Identify which cell holds the provided text, then report its (X, Y) central coordinate. 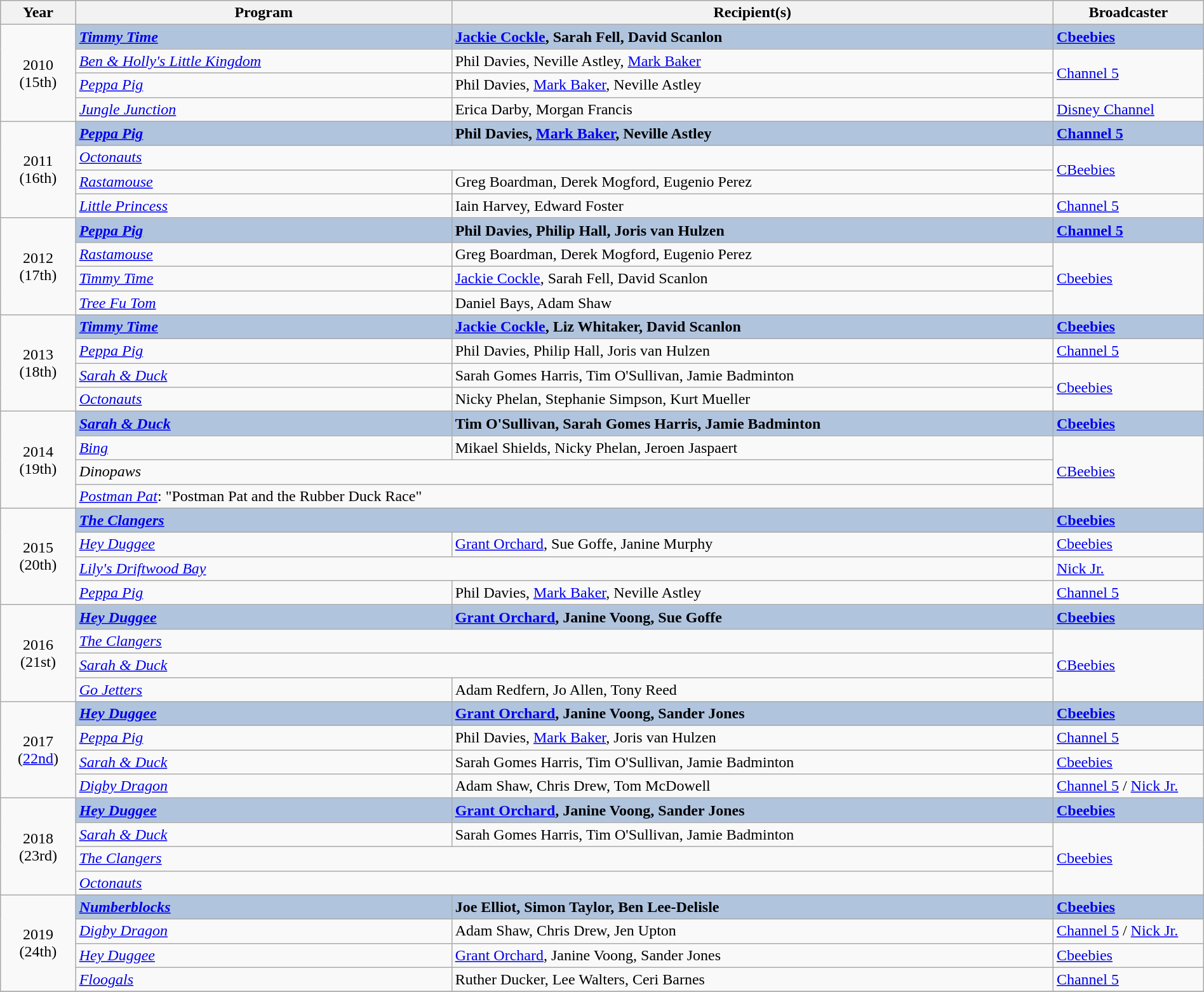
2015(20th) (38, 556)
Postman Pat: "Postman Pat and the Rubber Duck Race" (564, 496)
Nicky Phelan, Stephanie Simpson, Kurt Mueller (752, 399)
Adam Shaw, Chris Drew, Jen Upton (752, 931)
Mikael Shields, Nicky Phelan, Jeroen Jaspaert (752, 448)
Adam Redfern, Jo Allen, Tony Reed (752, 689)
2012(17th) (38, 266)
2014(19th) (38, 460)
2019(24th) (38, 943)
Little Princess (264, 206)
Broadcaster (1128, 13)
2018(23rd) (38, 847)
2017(22nd) (38, 750)
Jungle Junction (264, 109)
Grant Orchard, Sue Goffe, Janine Murphy (752, 544)
Dinopaws (564, 472)
Erica Darby, Morgan Francis (752, 109)
Daniel Bays, Adam Shaw (752, 303)
Disney Channel (1128, 109)
Adam Shaw, Chris Drew, Tom McDowell (752, 786)
Iain Harvey, Edward Foster (752, 206)
Phil Davies, Neville Astley, Mark Baker (752, 61)
Tim O'Sullivan, Sarah Gomes Harris, Jamie Badminton (752, 424)
Year (38, 13)
Tree Fu Tom (264, 303)
Phil Davies, Mark Baker, Joris van Hulzen (752, 738)
Go Jetters (264, 689)
Numberblocks (264, 907)
Lily's Driftwood Bay (564, 568)
Joe Elliot, Simon Taylor, Ben Lee-Delisle (752, 907)
Ruther Ducker, Lee Walters, Ceri Barnes (752, 979)
2011(16th) (38, 170)
Floogals (264, 979)
Jackie Cockle, Liz Whitaker, David Scanlon (752, 327)
Program (264, 13)
2013(18th) (38, 363)
2010(15th) (38, 73)
2016(21st) (38, 653)
Recipient(s) (752, 13)
Nick Jr. (1128, 568)
Ben & Holly's Little Kingdom (264, 61)
Grant Orchard, Janine Voong, Sue Goffe (752, 617)
Bing (264, 448)
